From the cell containing the given text, extract its center point as [X, Y] coordinate. 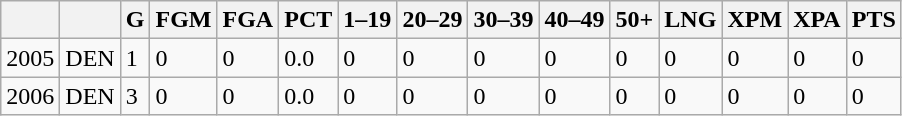
FGM [184, 20]
2005 [30, 58]
1–19 [368, 20]
1 [135, 58]
3 [135, 96]
30–39 [504, 20]
40–49 [574, 20]
PTS [874, 20]
2006 [30, 96]
50+ [634, 20]
XPA [818, 20]
G [135, 20]
20–29 [432, 20]
FGA [248, 20]
PCT [308, 20]
XPM [755, 20]
LNG [690, 20]
